Capture the cell that displays the provided text and extract its [x, y] central coordinate. 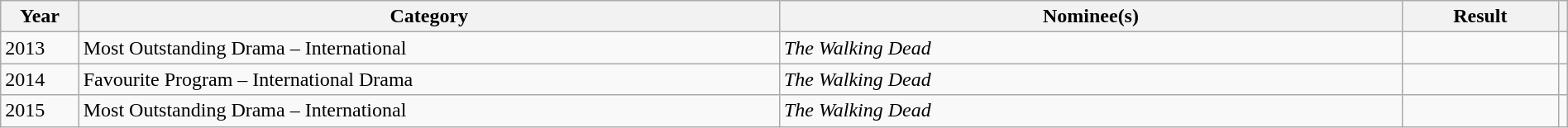
Result [1480, 17]
2013 [40, 48]
Favourite Program – International Drama [428, 79]
Nominee(s) [1090, 17]
2014 [40, 79]
Category [428, 17]
2015 [40, 111]
Year [40, 17]
